Provide the [x, y] coordinate of the cell's center where the given text is located.  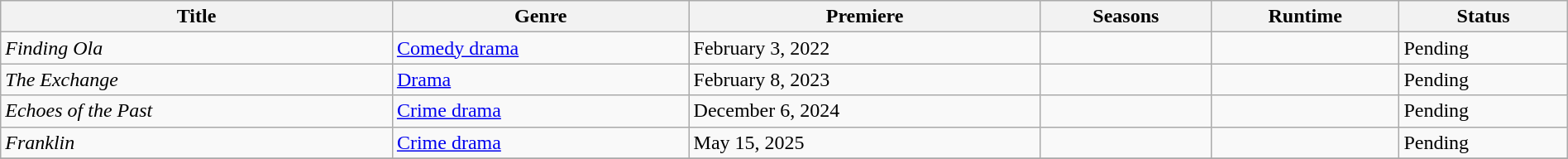
December 6, 2024 [865, 111]
Comedy drama [541, 48]
Drama [541, 79]
February 3, 2022 [865, 48]
Runtime [1305, 17]
Echoes of the Past [197, 111]
February 8, 2023 [865, 79]
Genre [541, 17]
Title [197, 17]
Seasons [1126, 17]
Finding Ola [197, 48]
May 15, 2025 [865, 142]
Status [1484, 17]
Franklin [197, 142]
The Exchange [197, 79]
Premiere [865, 17]
